Extract the (X, Y) coordinate from the center of the cell holding the provided text.  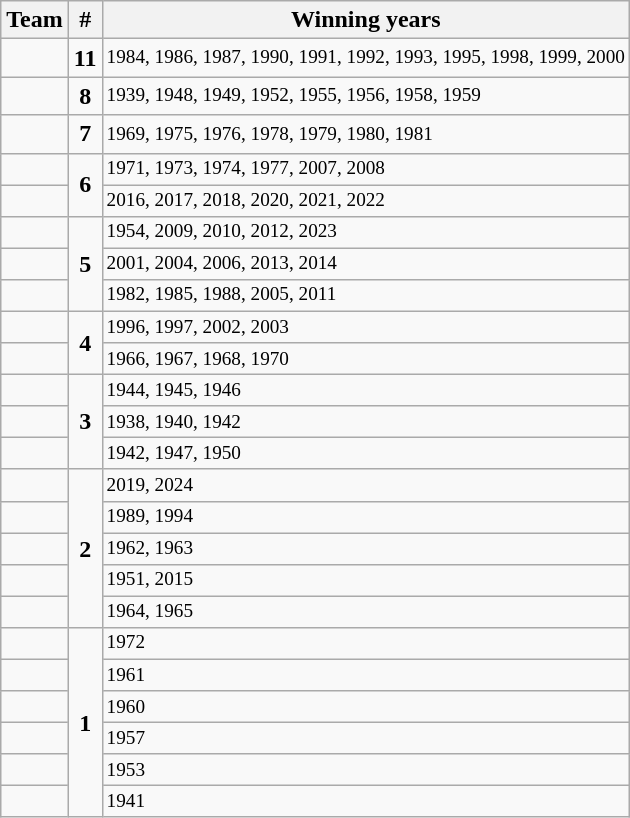
1961 (366, 675)
1944, 1945, 1946 (366, 390)
1953 (366, 770)
11 (85, 58)
1971, 1973, 1974, 1977, 2007, 2008 (366, 169)
3 (85, 422)
2 (85, 548)
1 (85, 723)
1951, 2015 (366, 580)
1941 (366, 802)
2001, 2004, 2006, 2013, 2014 (366, 264)
1962, 1963 (366, 549)
5 (85, 264)
1966, 1967, 1968, 1970 (366, 359)
8 (85, 96)
1942, 1947, 1950 (366, 454)
1982, 1985, 1988, 2005, 2011 (366, 296)
7 (85, 134)
1954, 2009, 2010, 2012, 2023 (366, 232)
1969, 1975, 1976, 1978, 1979, 1980, 1981 (366, 134)
1960 (366, 707)
1972 (366, 644)
6 (85, 184)
Winning years (366, 20)
2019, 2024 (366, 485)
4 (85, 342)
1957 (366, 739)
1989, 1994 (366, 517)
1939, 1948, 1949, 1952, 1955, 1956, 1958, 1959 (366, 96)
2016, 2017, 2018, 2020, 2021, 2022 (366, 201)
1984, 1986, 1987, 1990, 1991, 1992, 1993, 1995, 1998, 1999, 2000 (366, 58)
1964, 1965 (366, 612)
1996, 1997, 2002, 2003 (366, 327)
# (85, 20)
Team (35, 20)
1938, 1940, 1942 (366, 422)
